Provide the [x, y] coordinate of the cell's center where the given text is located.  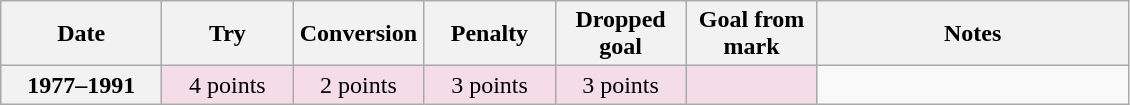
Try [228, 34]
Notes [972, 34]
Date [82, 34]
Dropped goal [620, 34]
Conversion [358, 34]
Goal from mark [752, 34]
Penalty [490, 34]
2 points [358, 85]
1977–1991 [82, 85]
4 points [228, 85]
